Identify which cell holds the provided text, then report its (x, y) central coordinate. 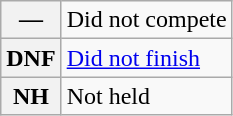
Did not finish (146, 58)
— (31, 20)
Not held (146, 96)
DNF (31, 58)
Did not compete (146, 20)
NH (31, 96)
